Scan for the cell matching the given text and deliver its [x, y] coordinate at center. 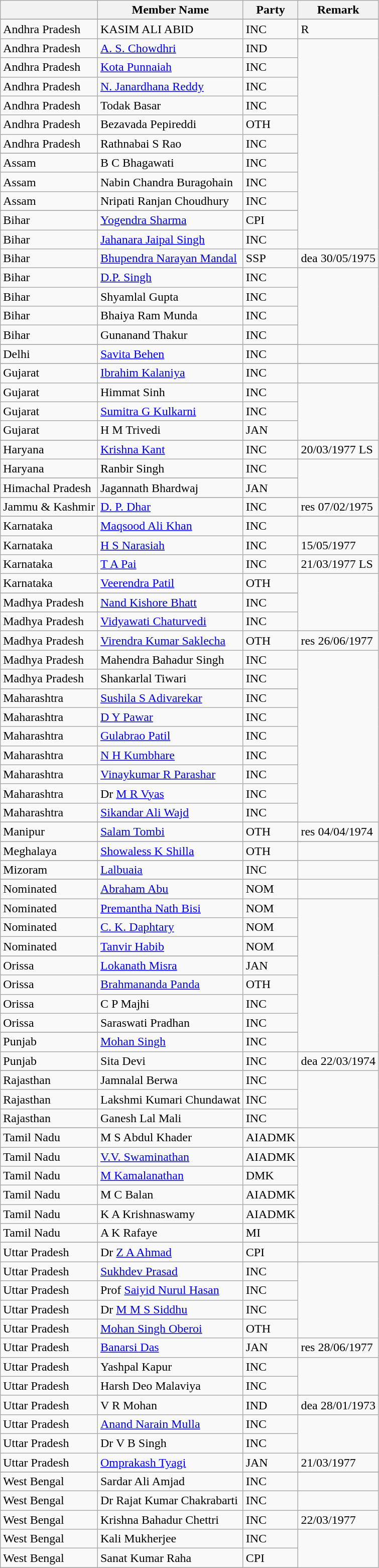
Sikandar Ali Wajd [170, 812]
Nripati Ranjan Choudhury [170, 201]
Lalbuaia [170, 870]
Brahmananda Panda [170, 985]
N H Kumbhare [170, 755]
Sumitra G Kulkarni [170, 411]
Shyamlal Gupta [170, 297]
C P Majhi [170, 1004]
Mahendra Bahadur Singh [170, 660]
Dr M R Vyas [170, 793]
Dr M M S Siddhu [170, 1309]
res 07/02/1975 [338, 507]
Sardar Ali Amjad [170, 1482]
Jamnalal Berwa [170, 1080]
KASIM ALI ABID [170, 29]
Yogendra Sharma [170, 220]
Himmat Sinh [170, 392]
Sita Devi [170, 1061]
Jagannath Bhardwaj [170, 488]
B C Bhagawati [170, 163]
21/03/1977 LS [338, 564]
Omprakash Tyagi [170, 1463]
Banarsi Das [170, 1348]
Shankarlal Tiwari [170, 679]
dea 22/03/1974 [338, 1061]
C. K. Daphtary [170, 927]
Vinaykumar R Parashar [170, 774]
Premantha Nath Bisi [170, 908]
D. P. Dhar [170, 507]
Nand Kishore Bhatt [170, 602]
Saraswati Pradhan [170, 1023]
Delhi [49, 354]
Sushila S Adivarekar [170, 698]
Mizoram [49, 870]
V.V. Swaminathan [170, 1156]
R [338, 29]
Jahanara Jaipal Singh [170, 239]
K A Krishnaswamy [170, 1214]
Salam Tombi [170, 831]
M C Balan [170, 1195]
Meghalaya [49, 851]
15/05/1977 [338, 545]
Member Name [170, 10]
Jammu & Kashmir [49, 507]
Bhaiya Ram Munda [170, 316]
Gunanand Thakur [170, 335]
res 26/06/1977 [338, 641]
Tanvir Habib [170, 946]
Bhupendra Narayan Mandal [170, 259]
MI [271, 1233]
Yashpal Kapur [170, 1367]
21/03/1977 [338, 1463]
Virendra Kumar Saklecha [170, 641]
Party [271, 10]
Gulabrao Patil [170, 736]
Mohan Singh Oberoi [170, 1329]
A. S. Chowdhri [170, 48]
Dr V B Singh [170, 1443]
Showaless K Shilla [170, 851]
Ibrahim Kalaniya [170, 373]
Nabin Chandra Buragohain [170, 182]
Vidyawati Chaturvedi [170, 622]
N. Janardhana Reddy [170, 86]
Himachal Pradesh [49, 488]
20/03/1977 LS [338, 449]
22/03/1977 [338, 1520]
Veerendra Patil [170, 583]
Anand Narain Mulla [170, 1424]
Ranbir Singh [170, 468]
D Y Pawar [170, 717]
dea 28/01/1973 [338, 1405]
Remark [338, 10]
Lakshmi Kumari Chundawat [170, 1099]
M S Abdul Khader [170, 1137]
Abraham Abu [170, 889]
A K Rafaye [170, 1233]
res 28/06/1977 [338, 1348]
Kali Mukherjee [170, 1539]
DMK [271, 1176]
Maqsood Ali Khan [170, 526]
V R Mohan [170, 1405]
Sukhdev Prasad [170, 1271]
Dr Z A Ahmad [170, 1252]
res 04/04/1974 [338, 831]
Dr Rajat Kumar Chakrabarti [170, 1501]
H S Narasiah [170, 545]
Bezavada Pepireddi [170, 125]
Todak Basar [170, 105]
Rathnabai S Rao [170, 144]
Lokanath Misra [170, 966]
SSP [271, 259]
Harsh Deo Malaviya [170, 1386]
Manipur [49, 831]
D.P. Singh [170, 278]
T A Pai [170, 564]
Krishna Kant [170, 449]
Savita Behen [170, 354]
H M Trivedi [170, 430]
dea 30/05/1975 [338, 259]
Sanat Kumar Raha [170, 1558]
Mohan Singh [170, 1042]
Krishna Bahadur Chettri [170, 1520]
Ganesh Lal Mali [170, 1118]
Prof Saiyid Nurul Hasan [170, 1290]
M Kamalanathan [170, 1176]
Kota Punnaiah [170, 67]
